From the cell containing the given text, extract its center point as [x, y] coordinate. 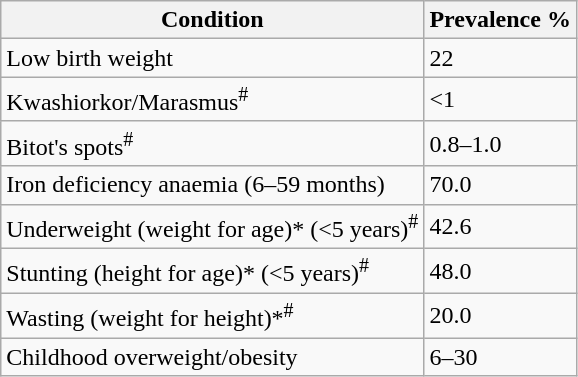
48.0 [500, 272]
Stunting (height for age)* (<5 years)# [212, 272]
Prevalence % [500, 20]
Condition [212, 20]
22 [500, 58]
Bitot's spots# [212, 144]
70.0 [500, 185]
Childhood overweight/obesity [212, 357]
Iron deficiency anaemia (6–59 months) [212, 185]
Kwashiorkor/Marasmus# [212, 100]
<1 [500, 100]
Wasting (weight for height)*# [212, 316]
Underweight (weight for age)* (<5 years)# [212, 226]
20.0 [500, 316]
0.8–1.0 [500, 144]
6–30 [500, 357]
Low birth weight [212, 58]
42.6 [500, 226]
